Capture the cell that displays the provided text and extract its (x, y) central coordinate. 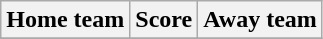
Home team (66, 20)
Away team (260, 20)
Score (164, 20)
